Output the [x, y] coordinate of the center of the cell containing the given text.  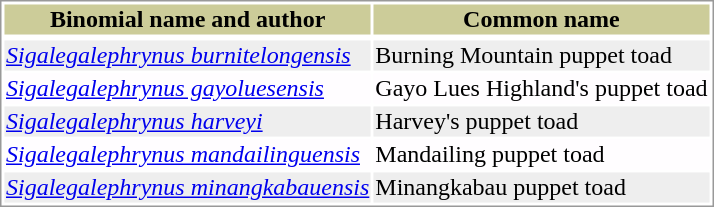
Gayo Lues Highland's puppet toad [542, 89]
Harvey's puppet toad [542, 121]
Sigalegalephrynus gayoluesensis [187, 89]
Sigalegalephrynus mandailinguensis [187, 155]
Mandailing puppet toad [542, 155]
Minangkabau puppet toad [542, 187]
Sigalegalephrynus harveyi [187, 121]
Sigalegalephrynus minangkabauensis [187, 187]
Burning Mountain puppet toad [542, 55]
Sigalegalephrynus burnitelongensis [187, 55]
Binomial name and author [187, 19]
Common name [542, 19]
